Detect which cell encompasses the target text, then output its [X, Y] center coordinate. 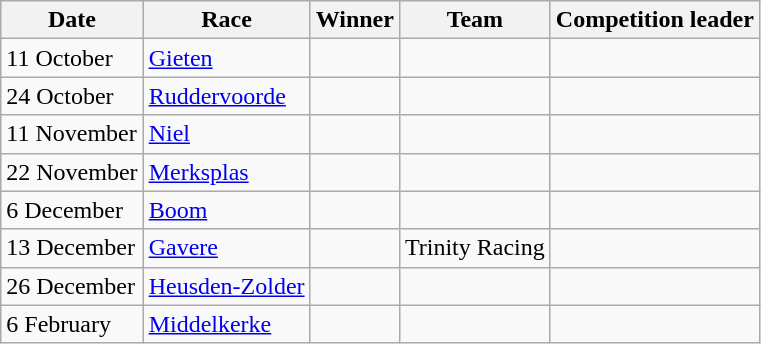
6 December [72, 210]
11 October [72, 58]
Niel [226, 134]
Boom [226, 210]
22 November [72, 172]
Heusden-Zolder [226, 286]
Middelkerke [226, 324]
Ruddervoorde [226, 96]
Gieten [226, 58]
26 December [72, 286]
6 February [72, 324]
13 December [72, 248]
Race [226, 20]
Date [72, 20]
11 November [72, 134]
24 October [72, 96]
Trinity Racing [474, 248]
Gavere [226, 248]
Competition leader [654, 20]
Winner [354, 20]
Team [474, 20]
Merksplas [226, 172]
